Scan for the cell matching the given text and deliver its (x, y) coordinate at center. 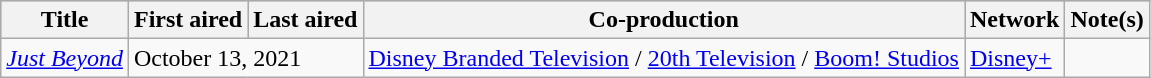
Note(s) (1107, 20)
Disney+ (1014, 58)
Co-production (664, 20)
Disney Branded Television / 20th Television / Boom! Studios (664, 58)
Last aired (306, 20)
Network (1014, 20)
October 13, 2021 (246, 58)
First aired (188, 20)
Just Beyond (65, 58)
Title (65, 20)
